Pinpoint the cell where the given text exists, returning its [x, y] midpoint coordinate. 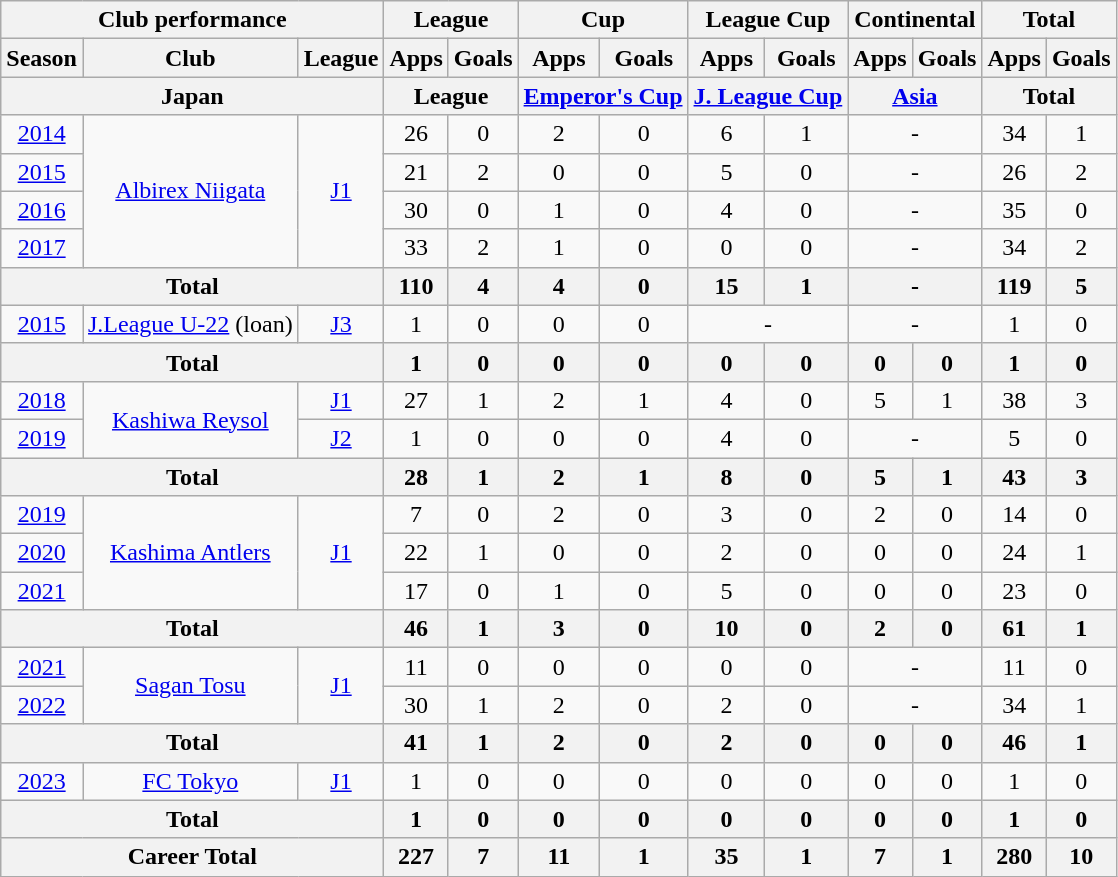
2016 [42, 210]
J3 [341, 324]
2014 [42, 134]
110 [416, 286]
Japan [192, 96]
Emperor's Cup [603, 96]
Continental [915, 20]
Cup [603, 20]
61 [1014, 629]
43 [1014, 477]
41 [416, 743]
14 [1014, 515]
17 [416, 591]
227 [416, 857]
22 [416, 553]
Kashiwa Reysol [190, 419]
Sagan Tosu [190, 686]
Asia [915, 96]
Kashima Antlers [190, 553]
Career Total [192, 857]
21 [416, 172]
Club performance [192, 20]
2017 [42, 248]
J. League Cup [768, 96]
33 [416, 248]
2020 [42, 553]
2018 [42, 400]
8 [726, 477]
15 [726, 286]
24 [1014, 553]
2022 [42, 705]
Club [190, 58]
280 [1014, 857]
38 [1014, 400]
FC Tokyo [190, 781]
2023 [42, 781]
Albirex Niigata [190, 191]
League Cup [768, 20]
J2 [341, 438]
23 [1014, 591]
J.League U-22 (loan) [190, 324]
27 [416, 400]
119 [1014, 286]
6 [726, 134]
Season [42, 58]
28 [416, 477]
